Return the (X, Y) coordinate for the center point of the cell that contains the specified text.  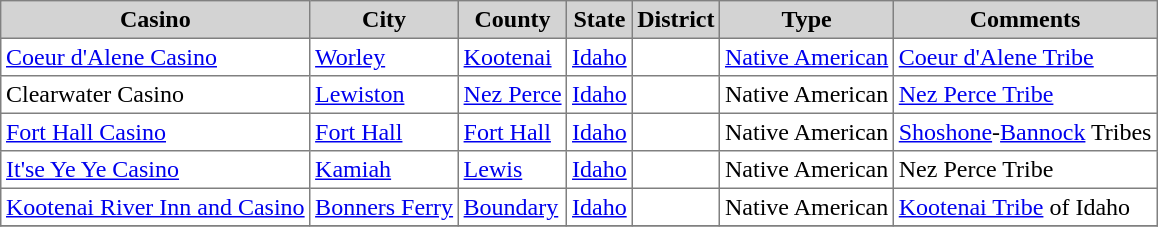
Kootenai Tribe of Idaho (1026, 207)
Lewiston (384, 95)
Kamiah (384, 170)
Clearwater Casino (156, 95)
Fort Hall Casino (156, 132)
Coeur d'Alene Casino (156, 57)
Comments (1026, 20)
Shoshone-Bannock Tribes (1026, 132)
District (676, 20)
It'se Ye Ye Casino (156, 170)
Nez Perce (512, 95)
Worley (384, 57)
State (600, 20)
Kootenai River Inn and Casino (156, 207)
Casino (156, 20)
City (384, 20)
Bonners Ferry (384, 207)
Boundary (512, 207)
Coeur d'Alene Tribe (1026, 57)
County (512, 20)
Kootenai (512, 57)
Lewis (512, 170)
Type (807, 20)
